Return the (X, Y) coordinate for the center point of the cell that contains the specified text.  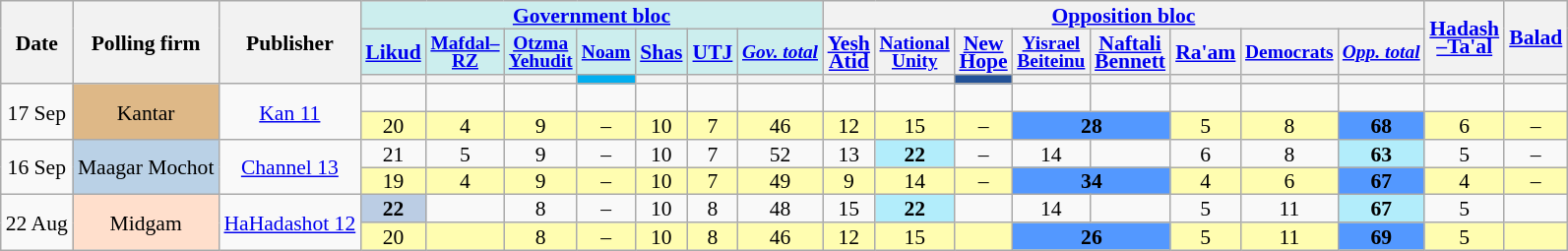
Likud (394, 51)
16 Sep (37, 167)
Shas (661, 51)
Maagar Mochot (146, 167)
OtzmaYehudit (540, 51)
Ra'am (1205, 51)
NewHope (982, 51)
Kantar (146, 112)
69 (1381, 236)
22 Aug (37, 222)
ㅤ (394, 98)
NationalUnity (914, 51)
34 (1092, 181)
Kan 11 (289, 112)
Noam (606, 51)
YeshAtid (848, 51)
NaftaliBennett (1130, 51)
Publisher (289, 42)
17 Sep (37, 112)
Opposition bloc (1124, 15)
Channel 13 (289, 167)
26 (1092, 236)
Midgam (146, 222)
68 (1381, 126)
21 (394, 154)
13 (848, 154)
Opp. total (1381, 51)
49 (780, 181)
Hadash–Ta'al (1465, 37)
Mafdal–RZ (465, 51)
Gov. total (780, 51)
Government bloc (591, 15)
28 (1092, 126)
52 (780, 154)
Balad (1536, 37)
Polling firm (146, 42)
48 (780, 209)
19 (394, 181)
HaHadashot 12 (289, 222)
Date (37, 42)
63 (1381, 154)
UTJ (713, 51)
Democrats (1289, 51)
YisraelBeiteinu (1051, 51)
